Scan for the cell matching the given text and deliver its [X, Y] coordinate at center. 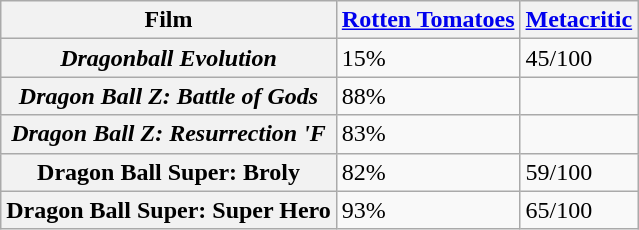
Dragonball Evolution [169, 58]
82% [428, 172]
Dragon Ball Super: Broly [169, 172]
Film [169, 20]
88% [428, 96]
Dragon Ball Z: Battle of Gods [169, 96]
65/100 [579, 210]
59/100 [579, 172]
Dragon Ball Super: Super Hero [169, 210]
83% [428, 134]
45/100 [579, 58]
15% [428, 58]
Rotten Tomatoes [428, 20]
Dragon Ball Z: Resurrection 'F [169, 134]
93% [428, 210]
Metacritic [579, 20]
